Determine the [X, Y] coordinate at the center of the cell enclosing the given text.  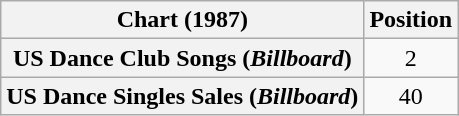
40 [411, 96]
Chart (1987) [182, 20]
2 [411, 58]
US Dance Singles Sales (Billboard) [182, 96]
US Dance Club Songs (Billboard) [182, 58]
Position [411, 20]
